Search for the cell housing the specified text and yield its [x, y] center coordinate. 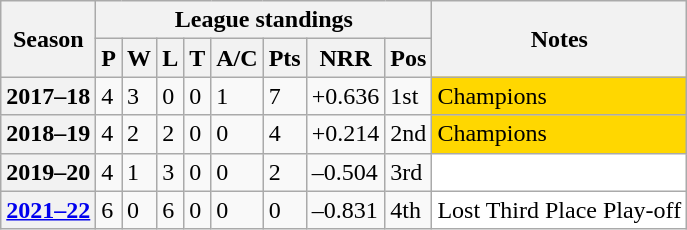
League standings [264, 20]
Pos [408, 58]
Notes [560, 39]
7 [284, 96]
Pts [284, 58]
4th [408, 210]
W [140, 58]
NRR [346, 58]
L [170, 58]
+0.636 [346, 96]
Lost Third Place Play-off [560, 210]
+0.214 [346, 134]
–0.831 [346, 210]
–0.504 [346, 172]
2nd [408, 134]
2018–19 [48, 134]
T [198, 58]
2021–22 [48, 210]
3rd [408, 172]
P [109, 58]
2017–18 [48, 96]
Season [48, 39]
2019–20 [48, 172]
1st [408, 96]
A/C [237, 58]
